Return (X, Y) of the center of cell containing provided text 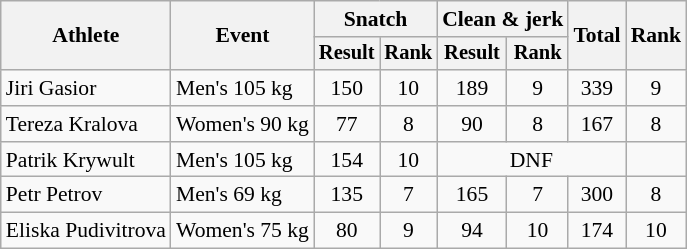
Snatch (376, 19)
Tereza Kralova (86, 124)
77 (347, 124)
Patrik Krywult (86, 160)
DNF (532, 160)
80 (347, 231)
167 (596, 124)
Event (242, 36)
339 (596, 88)
Women's 90 kg (242, 124)
Total (596, 36)
154 (347, 160)
189 (472, 88)
90 (472, 124)
135 (347, 195)
165 (472, 195)
300 (596, 195)
Jiri Gasior (86, 88)
Men's 69 kg (242, 195)
Athlete (86, 36)
Clean & jerk (502, 19)
Eliska Pudivitrova (86, 231)
174 (596, 231)
94 (472, 231)
Petr Petrov (86, 195)
Women's 75 kg (242, 231)
150 (347, 88)
